Scan for the cell matching the given text and deliver its (X, Y) coordinate at center. 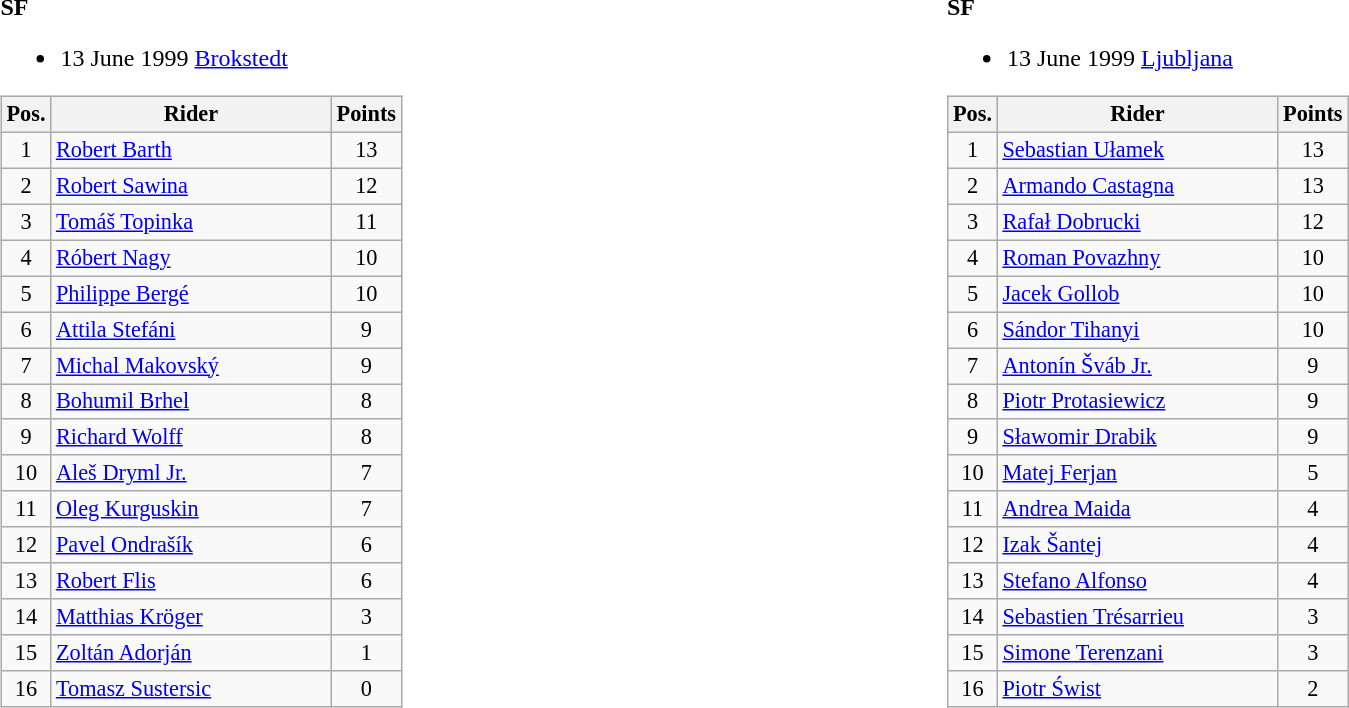
Armando Castagna (1137, 186)
Antonín Šváb Jr. (1137, 366)
Robert Flis (191, 581)
Tomáš Topinka (191, 222)
Jacek Gollob (1137, 294)
Izak Šantej (1137, 545)
Matthias Kröger (191, 617)
Robert Sawina (191, 186)
Sándor Tihanyi (1137, 330)
Philippe Bergé (191, 294)
Robert Barth (191, 150)
Stefano Alfonso (1137, 581)
Piotr Protasiewicz (1137, 402)
Bohumil Brhel (191, 402)
Oleg Kurguskin (191, 509)
Richard Wolff (191, 437)
Matej Ferjan (1137, 473)
Roman Povazhny (1137, 258)
Michal Makovský (191, 366)
Zoltán Adorján (191, 653)
0 (366, 689)
Piotr Świst (1137, 689)
Sebastian Ułamek (1137, 150)
Pavel Ondrašík (191, 545)
Sławomir Drabik (1137, 437)
Sebastien Trésarrieu (1137, 617)
Tomasz Sustersic (191, 689)
Rafał Dobrucki (1137, 222)
Attila Stefáni (191, 330)
Róbert Nagy (191, 258)
Andrea Maida (1137, 509)
Aleš Dryml Jr. (191, 473)
Simone Terenzani (1137, 653)
